Identify which cell holds the provided text, then report its [x, y] central coordinate. 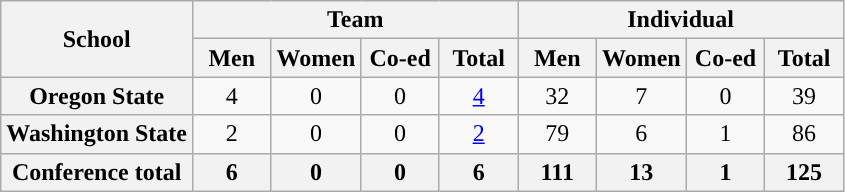
Washington State [97, 134]
Conference total [97, 172]
Team [356, 20]
7 [642, 96]
111 [558, 172]
Oregon State [97, 96]
School [97, 39]
32 [558, 96]
86 [804, 134]
Individual [680, 20]
125 [804, 172]
13 [642, 172]
79 [558, 134]
39 [804, 96]
